Search for the cell housing the specified text and yield its (x, y) center coordinate. 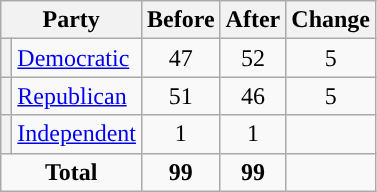
Democratic (77, 58)
Total (72, 172)
46 (253, 96)
52 (253, 58)
Republican (77, 96)
Party (72, 20)
51 (180, 96)
Before (180, 20)
After (253, 20)
47 (180, 58)
Change (331, 20)
Independent (77, 134)
